Return [X, Y] of the center of cell containing provided text 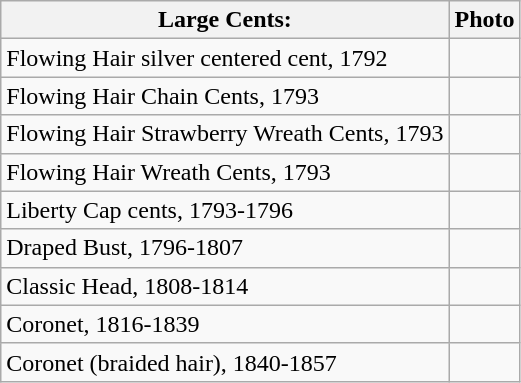
Coronet, 1816-1839 [225, 324]
Flowing Hair Chain Cents, 1793 [225, 96]
Flowing Hair Strawberry Wreath Cents, 1793 [225, 134]
Photo [484, 20]
Flowing Hair silver centered cent, 1792 [225, 58]
Coronet (braided hair), 1840-1857 [225, 362]
Large Cents: [225, 20]
Flowing Hair Wreath Cents, 1793 [225, 172]
Classic Head, 1808-1814 [225, 286]
Liberty Cap cents, 1793-1796 [225, 210]
Draped Bust, 1796-1807 [225, 248]
